Search for the cell housing the specified text and yield its (x, y) center coordinate. 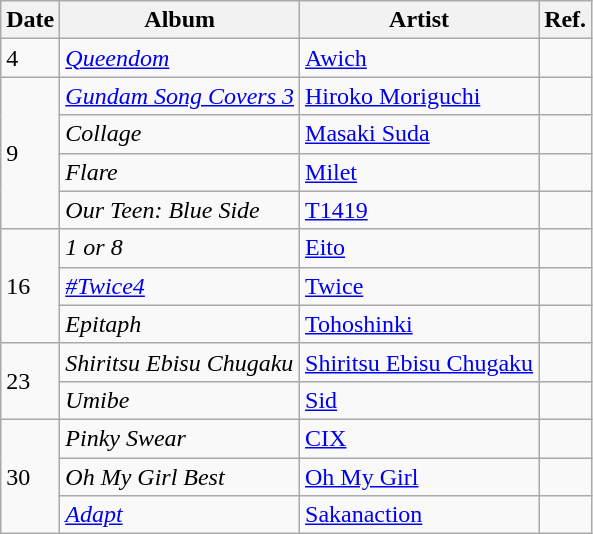
Gundam Song Covers 3 (180, 96)
Tohoshinki (420, 324)
Collage (180, 134)
Album (180, 20)
23 (30, 381)
#Twice4 (180, 286)
Flare (180, 172)
Oh My Girl (420, 477)
Eito (420, 248)
1 or 8 (180, 248)
Epitaph (180, 324)
30 (30, 476)
Adapt (180, 515)
9 (30, 153)
Sid (420, 400)
Oh My Girl Best (180, 477)
Milet (420, 172)
16 (30, 286)
Awich (420, 58)
Twice (420, 286)
Our Teen: Blue Side (180, 210)
Ref. (566, 20)
Sakanaction (420, 515)
4 (30, 58)
Pinky Swear (180, 438)
Hiroko Moriguchi (420, 96)
Artist (420, 20)
Masaki Suda (420, 134)
T1419 (420, 210)
Umibe (180, 400)
Date (30, 20)
Queendom (180, 58)
CIX (420, 438)
